Output the (X, Y) coordinate of the center of the cell containing the given text.  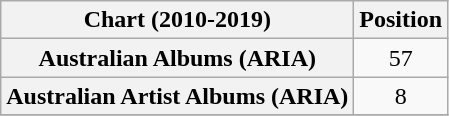
Australian Albums (ARIA) (178, 58)
Chart (2010-2019) (178, 20)
8 (401, 96)
Australian Artist Albums (ARIA) (178, 96)
Position (401, 20)
57 (401, 58)
